Provide the (X, Y) coordinate of the cell's center where the given text is located.  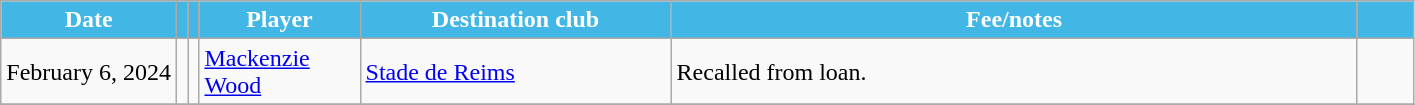
Fee/notes (1014, 20)
Recalled from loan. (1014, 72)
Destination club (516, 20)
Mackenzie Wood (280, 72)
Stade de Reims (516, 72)
Player (280, 20)
February 6, 2024 (89, 72)
Date (89, 20)
